Extract the [x, y] coordinate from the center of the cell holding the provided text.  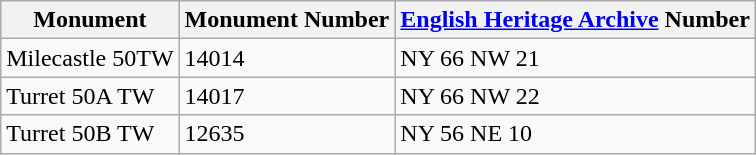
Monument Number [287, 20]
12635 [287, 134]
Milecastle 50TW [90, 58]
NY 56 NE 10 [576, 134]
English Heritage Archive Number [576, 20]
Turret 50B TW [90, 134]
NY 66 NW 22 [576, 96]
Monument [90, 20]
14017 [287, 96]
14014 [287, 58]
NY 66 NW 21 [576, 58]
Turret 50A TW [90, 96]
